Detect which cell encompasses the target text, then output its (x, y) center coordinate. 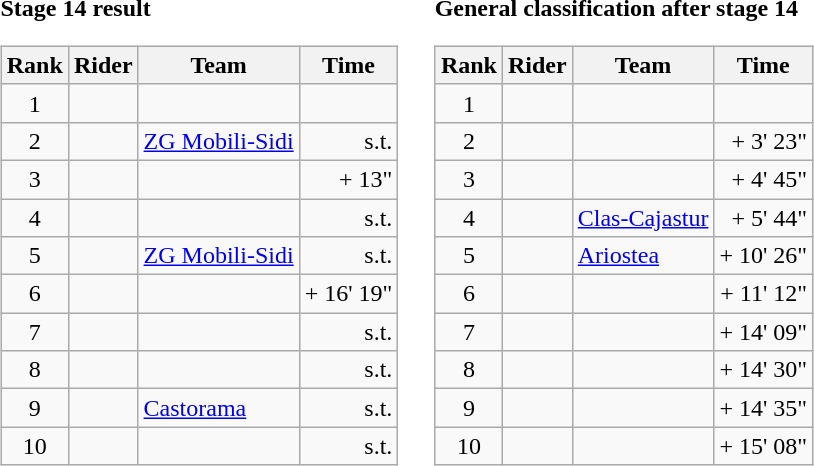
Castorama (218, 408)
+ 3' 23" (764, 141)
+ 14' 30" (764, 370)
+ 15' 08" (764, 446)
+ 11' 12" (764, 294)
+ 4' 45" (764, 179)
+ 13" (348, 179)
Ariostea (643, 256)
+ 16' 19" (348, 294)
+ 10' 26" (764, 256)
+ 5' 44" (764, 217)
+ 14' 09" (764, 332)
Clas-Cajastur (643, 217)
+ 14' 35" (764, 408)
